Scan for the cell matching the given text and deliver its [x, y] coordinate at center. 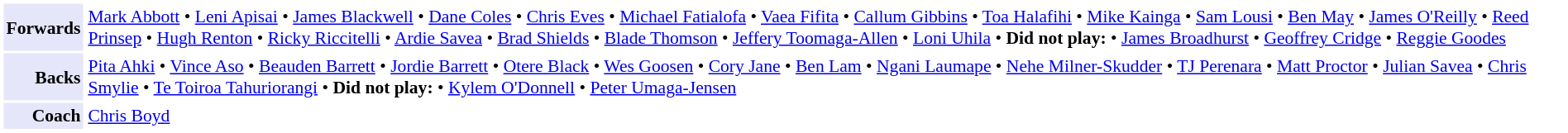
Chris Boyd [825, 116]
Coach [43, 116]
Forwards [43, 26]
Backs [43, 76]
